Pinpoint the cell where the given text exists, returning its (x, y) midpoint coordinate. 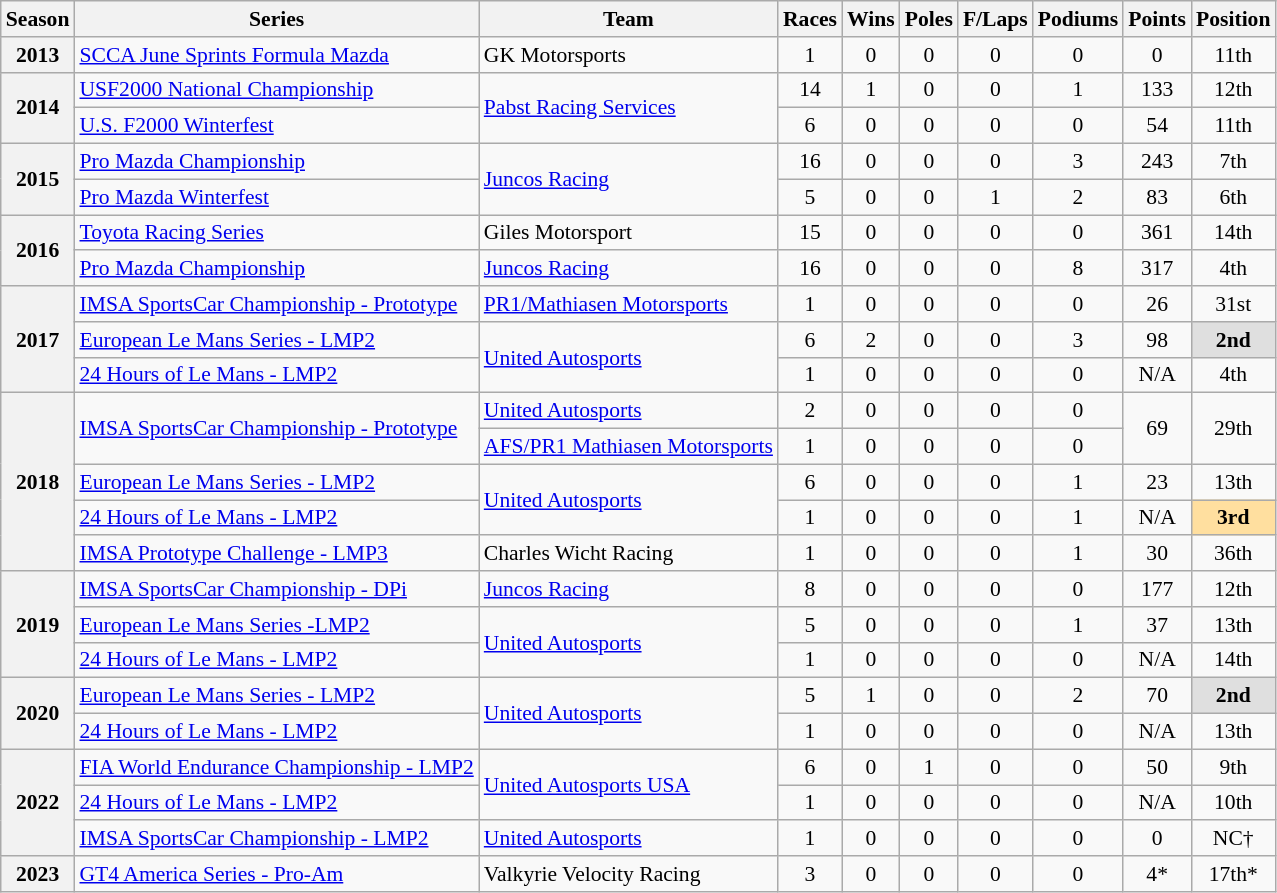
31st (1233, 304)
83 (1157, 197)
Wins (871, 19)
29th (1233, 428)
Season (38, 19)
2015 (38, 180)
Toyota Racing Series (276, 233)
Pabst Racing Services (628, 108)
3rd (1233, 518)
98 (1157, 340)
2013 (38, 55)
2014 (38, 108)
Podiums (1078, 19)
Poles (929, 19)
Series (276, 19)
36th (1233, 554)
69 (1157, 428)
Valkyrie Velocity Racing (628, 874)
Pro Mazda Winterfest (276, 197)
2022 (38, 802)
9th (1233, 767)
243 (1157, 162)
Charles Wicht Racing (628, 554)
GK Motorsports (628, 55)
PR1/Mathiasen Motorsports (628, 304)
26 (1157, 304)
Races (810, 19)
361 (1157, 233)
F/Laps (996, 19)
USF2000 National Championship (276, 90)
17th* (1233, 874)
United Autosports USA (628, 784)
14 (810, 90)
Position (1233, 19)
NC† (1233, 839)
54 (1157, 126)
50 (1157, 767)
4* (1157, 874)
IMSA Prototype Challenge - LMP3 (276, 554)
Team (628, 19)
15 (810, 233)
7th (1233, 162)
70 (1157, 696)
23 (1157, 482)
European Le Mans Series -LMP2 (276, 625)
317 (1157, 269)
6th (1233, 197)
2020 (38, 714)
30 (1157, 554)
133 (1157, 90)
AFS/PR1 Mathiasen Motorsports (628, 447)
IMSA SportsCar Championship - LMP2 (276, 839)
Giles Motorsport (628, 233)
SCCA June Sprints Formula Mazda (276, 55)
U.S. F2000 Winterfest (276, 126)
2019 (38, 624)
Points (1157, 19)
177 (1157, 589)
2016 (38, 250)
37 (1157, 625)
2023 (38, 874)
GT4 America Series - Pro-Am (276, 874)
2017 (38, 340)
FIA World Endurance Championship - LMP2 (276, 767)
2018 (38, 482)
IMSA SportsCar Championship - DPi (276, 589)
10th (1233, 803)
